For the text-containing cell, return its midpoint in [X, Y] coordinate format. 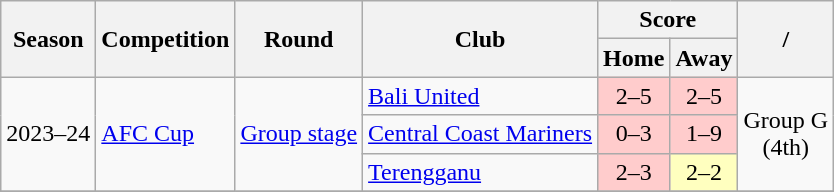
Score [668, 20]
Round [299, 39]
Central Coast Mariners [480, 134]
2–3 [634, 172]
Competition [166, 39]
Bali United [480, 96]
1–9 [704, 134]
Home [634, 58]
Club [480, 39]
Group G(4th) [786, 134]
Away [704, 58]
Terengganu [480, 172]
Group stage [299, 134]
/ [786, 39]
2–2 [704, 172]
Season [48, 39]
AFC Cup [166, 134]
2023–24 [48, 134]
0–3 [634, 134]
